Provide the [x, y] coordinate of the cell's center where the given text is located.  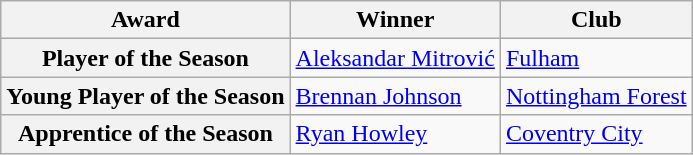
Apprentice of the Season [146, 134]
Aleksandar Mitrović [395, 58]
Club [596, 20]
Nottingham Forest [596, 96]
Coventry City [596, 134]
Brennan Johnson [395, 96]
Ryan Howley [395, 134]
Player of the Season [146, 58]
Award [146, 20]
Fulham [596, 58]
Winner [395, 20]
Young Player of the Season [146, 96]
